Provide the (X, Y) coordinate of the cell's center where the given text is located.  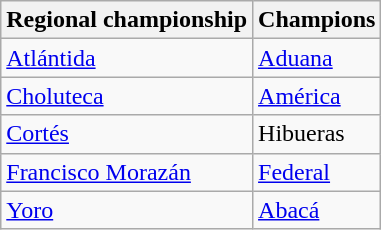
Champions (317, 20)
América (317, 96)
Yoro (127, 210)
Atlántida (127, 58)
Federal (317, 172)
Francisco Morazán (127, 172)
Regional championship (127, 20)
Hibueras (317, 134)
Choluteca (127, 96)
Abacá (317, 210)
Aduana (317, 58)
Cortés (127, 134)
